For the text-containing cell, return its midpoint in [x, y] coordinate format. 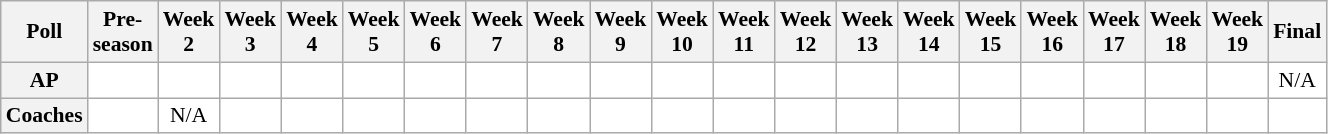
Week9 [621, 32]
Week2 [189, 32]
Week5 [374, 32]
Week18 [1176, 32]
AP [44, 80]
Week16 [1052, 32]
Week10 [682, 32]
Week14 [929, 32]
Week3 [250, 32]
Week13 [867, 32]
Week6 [435, 32]
Week17 [1114, 32]
Final [1297, 32]
Week8 [559, 32]
Week12 [806, 32]
Week19 [1237, 32]
Coaches [44, 116]
Poll [44, 32]
Week15 [991, 32]
Week11 [744, 32]
Week4 [312, 32]
Pre-season [123, 32]
Week7 [497, 32]
